Find where the given text appears and provide that cell's center as (X, Y) coordinate. 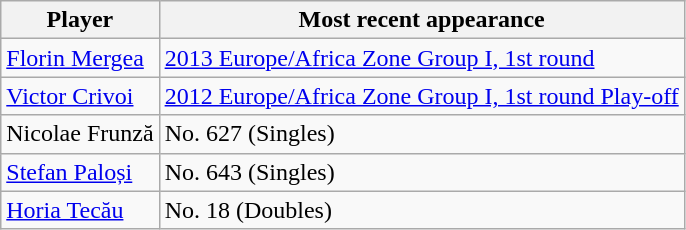
Horia Tecău (80, 210)
2013 Europe/Africa Zone Group I, 1st round (422, 58)
Florin Mergea (80, 58)
Nicolae Frunză (80, 134)
No. 643 (Singles) (422, 172)
Player (80, 20)
Stefan Paloși (80, 172)
2012 Europe/Africa Zone Group I, 1st round Play-off (422, 96)
Victor Crivoi (80, 96)
No. 18 (Doubles) (422, 210)
Most recent appearance (422, 20)
No. 627 (Singles) (422, 134)
